Return (X, Y) of the center of cell containing provided text 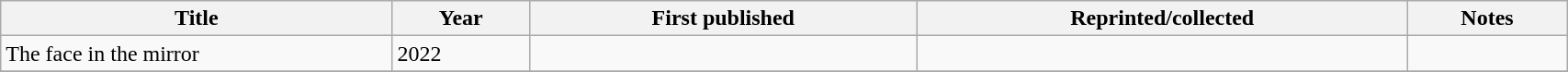
Reprinted/collected (1162, 18)
2022 (461, 54)
Title (197, 18)
The face in the mirror (197, 54)
Year (461, 18)
First published (724, 18)
Notes (1486, 18)
